For the text-containing cell, return its midpoint in [X, Y] coordinate format. 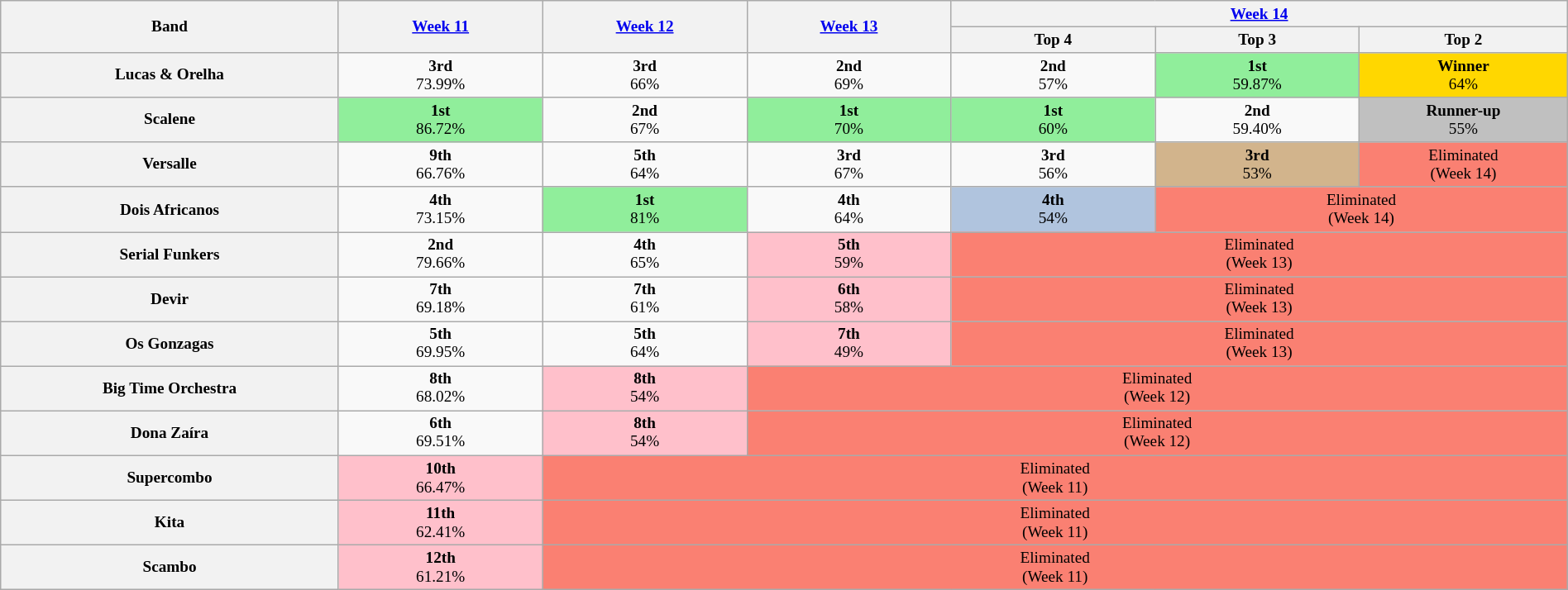
3rd66% [645, 75]
Serial Funkers [170, 254]
5th59% [849, 254]
3rd67% [849, 164]
7th61% [645, 299]
Scambo [170, 567]
7th49% [849, 344]
5th69.95% [440, 344]
2nd57% [1054, 75]
Scalene [170, 120]
Big Time Orchestra [170, 388]
12th61.21% [440, 567]
2nd59.40% [1257, 120]
6th69.51% [440, 433]
Devir [170, 299]
Band [170, 26]
10th66.47% [440, 478]
Lucas & Orelha [170, 75]
1st81% [645, 209]
1st60% [1054, 120]
Week 14 [1259, 14]
Dona Zaíra [170, 433]
Winner64% [1464, 75]
3rd56% [1054, 164]
Dois Africanos [170, 209]
4th65% [645, 254]
Runner-up55% [1464, 120]
Os Gonzagas [170, 344]
9th66.76% [440, 164]
Kita [170, 522]
6th58% [849, 299]
Week 11 [440, 26]
4th64% [849, 209]
Top 2 [1464, 40]
4th73.15% [440, 209]
4th54% [1054, 209]
11th62.41% [440, 522]
Supercombo [170, 478]
7th69.18% [440, 299]
8th68.02% [440, 388]
2nd79.66% [440, 254]
Week 12 [645, 26]
3rd53% [1257, 164]
3rd73.99% [440, 75]
2nd67% [645, 120]
1st59.87% [1257, 75]
Week 13 [849, 26]
Top 3 [1257, 40]
Top 4 [1054, 40]
1st70% [849, 120]
1st86.72% [440, 120]
2nd69% [849, 75]
Versalle [170, 164]
